Extract the [X, Y] coordinate from the center of the cell holding the provided text.  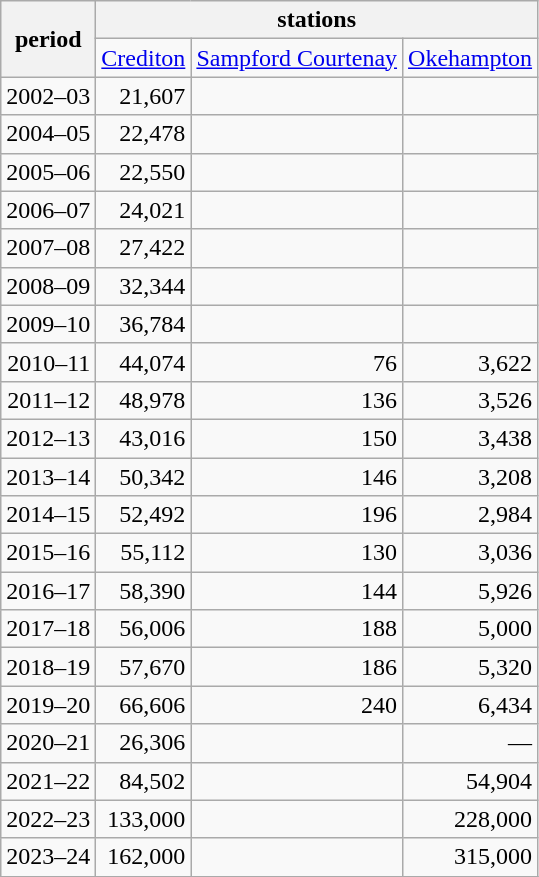
150 [297, 438]
Okehampton [470, 58]
66,606 [144, 705]
136 [297, 400]
2018–19 [48, 667]
21,607 [144, 96]
5,000 [470, 629]
43,016 [144, 438]
2004–05 [48, 134]
2014–15 [48, 515]
57,670 [144, 667]
58,390 [144, 591]
228,000 [470, 819]
50,342 [144, 477]
6,434 [470, 705]
54,904 [470, 781]
stations [317, 20]
133,000 [144, 819]
162,000 [144, 857]
2022–23 [48, 819]
146 [297, 477]
— [470, 743]
22,550 [144, 172]
2012–13 [48, 438]
2021–22 [48, 781]
3,438 [470, 438]
32,344 [144, 286]
2002–03 [48, 96]
5,926 [470, 591]
2015–16 [48, 553]
56,006 [144, 629]
36,784 [144, 324]
2023–24 [48, 857]
26,306 [144, 743]
24,021 [144, 210]
27,422 [144, 248]
2019–20 [48, 705]
2016–17 [48, 591]
144 [297, 591]
period [48, 39]
315,000 [470, 857]
55,112 [144, 553]
2017–18 [48, 629]
2008–09 [48, 286]
2013–14 [48, 477]
2,984 [470, 515]
76 [297, 362]
44,074 [144, 362]
3,622 [470, 362]
2020–21 [48, 743]
3,208 [470, 477]
196 [297, 515]
2005–06 [48, 172]
3,526 [470, 400]
52,492 [144, 515]
2006–07 [48, 210]
2011–12 [48, 400]
240 [297, 705]
2007–08 [48, 248]
3,036 [470, 553]
Sampford Courtenay [297, 58]
84,502 [144, 781]
2010–11 [48, 362]
5,320 [470, 667]
130 [297, 553]
188 [297, 629]
186 [297, 667]
48,978 [144, 400]
22,478 [144, 134]
Crediton [144, 58]
2009–10 [48, 324]
